Output the [x, y] coordinate of the center of the cell containing the given text.  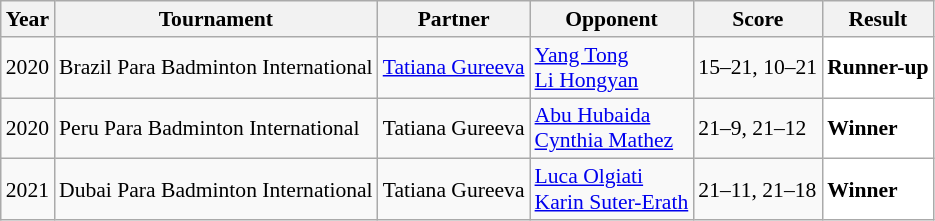
15–21, 10–21 [758, 68]
Opponent [612, 19]
Dubai Para Badminton International [216, 190]
2021 [28, 190]
Abu Hubaida Cynthia Mathez [612, 128]
21–9, 21–12 [758, 128]
Brazil Para Badminton International [216, 68]
Year [28, 19]
Tournament [216, 19]
Yang Tong Li Hongyan [612, 68]
Peru Para Badminton International [216, 128]
Runner-up [878, 68]
Luca Olgiati Karin Suter-Erath [612, 190]
21–11, 21–18 [758, 190]
Result [878, 19]
Score [758, 19]
Partner [454, 19]
